Identify which cell holds the provided text, then report its [x, y] central coordinate. 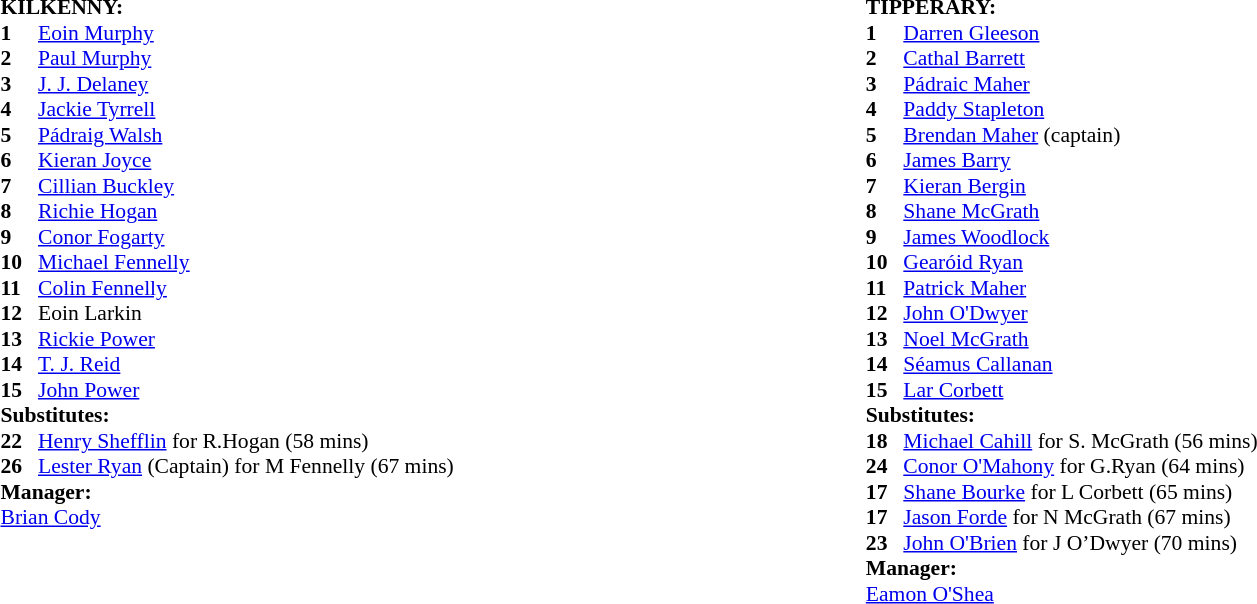
Conor O'Mahony for G.Ryan (64 mins) [1080, 467]
Noel McGrath [1080, 339]
James Barry [1080, 161]
Cathal Barrett [1080, 59]
18 [885, 441]
Eoin Larkin [246, 313]
Henry Shefflin for R.Hogan (58 mins) [246, 441]
James Woodlock [1080, 237]
Rickie Power [246, 339]
Lar Corbett [1080, 390]
23 [885, 543]
Pádraic Maher [1080, 84]
Conor Fogarty [246, 237]
John Power [246, 390]
Brian Cody [226, 517]
Michael Fennelly [246, 263]
Jason Forde for N McGrath (67 mins) [1080, 517]
T. J. Reid [246, 365]
24 [885, 467]
Kieran Bergin [1080, 186]
Patrick Maher [1080, 288]
John O'Dwyer [1080, 313]
Colin Fennelly [246, 288]
Paul Murphy [246, 59]
J. J. Delaney [246, 84]
Manager: [226, 492]
Darren Gleeson [1080, 33]
Richie Hogan [246, 211]
Kieran Joyce [246, 161]
Gearóid Ryan [1080, 263]
Jackie Tyrrell [246, 109]
Pádraig Walsh [246, 135]
Shane Bourke for L Corbett (65 mins) [1080, 492]
22 [19, 441]
John O'Brien for J O’Dwyer (70 mins) [1080, 543]
Séamus Callanan [1080, 365]
Substitutes: [226, 415]
26 [19, 467]
Cillian Buckley [246, 186]
Paddy Stapleton [1080, 109]
Lester Ryan (Captain) for M Fennelly (67 mins) [246, 467]
Eoin Murphy [246, 33]
Shane McGrath [1080, 211]
Michael Cahill for S. McGrath (56 mins) [1080, 441]
Brendan Maher (captain) [1080, 135]
